Find where the given text appears and provide that cell's center as [x, y] coordinate. 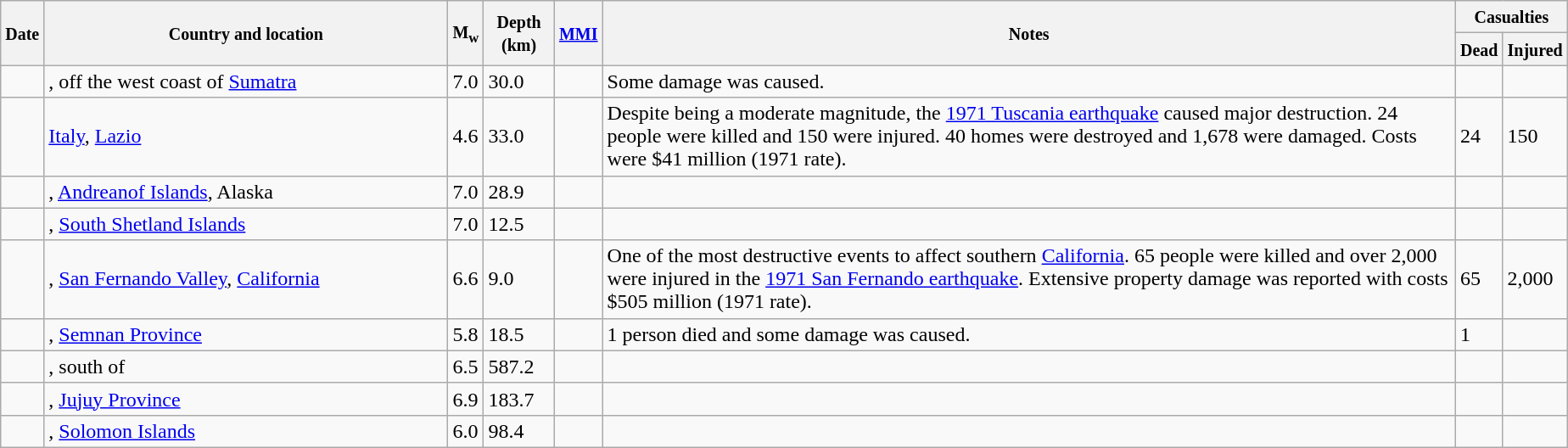
Country and location [246, 33]
150 [1535, 137]
6.9 [466, 399]
6.6 [466, 279]
18.5 [519, 334]
28.9 [519, 192]
Notes [1028, 33]
183.7 [519, 399]
, off the west coast of Sumatra [246, 81]
MMI [579, 33]
33.0 [519, 137]
Dead [1479, 49]
6.0 [466, 431]
4.6 [466, 137]
, San Fernando Valley, California [246, 279]
5.8 [466, 334]
6.5 [466, 367]
Injured [1535, 49]
Some damage was caused. [1028, 81]
, Andreanof Islands, Alaska [246, 192]
1 person died and some damage was caused. [1028, 334]
Italy, Lazio [246, 137]
12.5 [519, 224]
, South Shetland Islands [246, 224]
65 [1479, 279]
Date [22, 33]
587.2 [519, 367]
2,000 [1535, 279]
, south of [246, 367]
, Jujuy Province [246, 399]
Mw [466, 33]
, Solomon Islands [246, 431]
24 [1479, 137]
1 [1479, 334]
, Semnan Province [246, 334]
9.0 [519, 279]
30.0 [519, 81]
98.4 [519, 431]
Depth (km) [519, 33]
Casualties [1511, 17]
